Output the [X, Y] coordinate of the center of the cell containing the given text.  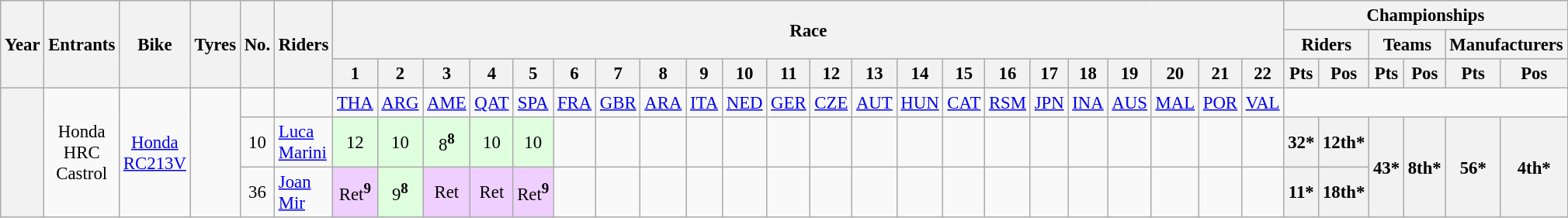
18th* [1344, 192]
11* [1301, 192]
11 [789, 74]
2 [401, 74]
Teams [1407, 45]
Joan Mir [303, 192]
NED [744, 103]
ARA [663, 103]
AUT [874, 103]
22 [1262, 74]
4th* [1534, 168]
21 [1220, 74]
56* [1473, 168]
8 [663, 74]
8th* [1424, 168]
Honda HRC Castrol [82, 154]
Bike [155, 45]
3 [447, 74]
4 [492, 74]
VAL [1262, 103]
FRA [574, 103]
98 [401, 192]
9 [705, 74]
Honda RC213V [155, 154]
12th* [1344, 143]
Entrants [82, 45]
Tyres [215, 45]
7 [618, 74]
RSM [1008, 103]
AUS [1129, 103]
CZE [831, 103]
SPA [533, 103]
18 [1088, 74]
ARG [401, 103]
6 [574, 74]
14 [920, 74]
POR [1220, 103]
HUN [920, 103]
5 [533, 74]
20 [1175, 74]
Championships [1425, 16]
16 [1008, 74]
36 [257, 192]
THA [356, 103]
Race [809, 29]
19 [1129, 74]
ITA [705, 103]
QAT [492, 103]
Luca Marini [303, 143]
GER [789, 103]
MAL [1175, 103]
AME [447, 103]
JPN [1049, 103]
15 [964, 74]
32* [1301, 143]
Year [23, 45]
17 [1049, 74]
GBR [618, 103]
Manufacturers [1506, 45]
INA [1088, 103]
1 [356, 74]
No. [257, 45]
CAT [964, 103]
13 [874, 74]
88 [447, 143]
43* [1386, 168]
